Return (X, Y) of the center of cell containing provided text 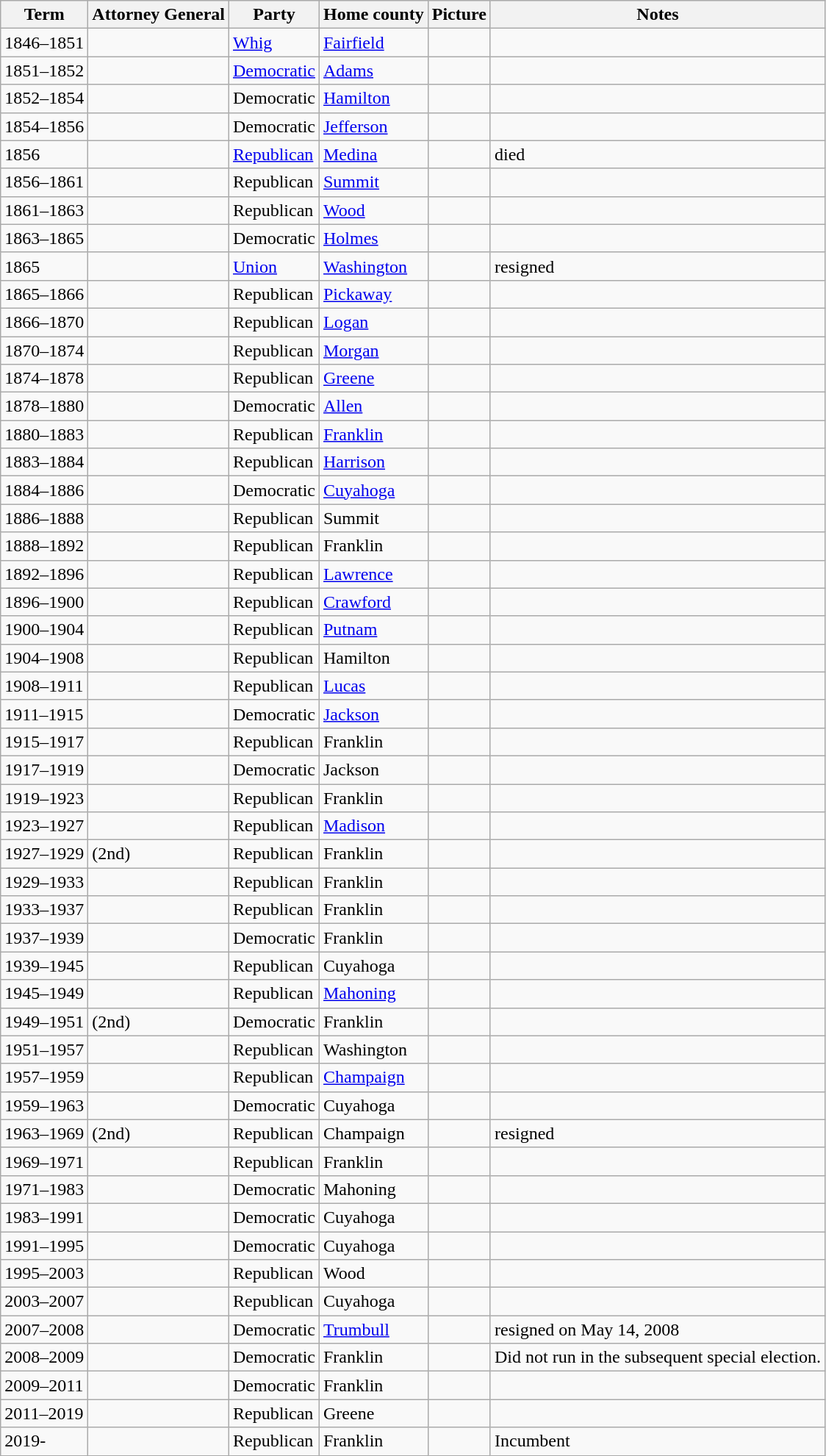
1851–1852 (44, 71)
1995–2003 (44, 1274)
1911–1915 (44, 714)
Picture (459, 15)
Did not run in the subsequent special election. (657, 1358)
1959–1963 (44, 1105)
Adams (373, 71)
1883–1884 (44, 462)
1949–1951 (44, 1022)
2011–2019 (44, 1413)
Madison (373, 826)
Morgan (373, 351)
died (657, 154)
1854–1856 (44, 126)
1937–1939 (44, 938)
Lawrence (373, 574)
1886–1888 (44, 518)
Logan (373, 322)
1929–1933 (44, 882)
1866–1870 (44, 322)
1971–1983 (44, 1189)
1957–1959 (44, 1077)
1923–1927 (44, 826)
1880–1883 (44, 434)
1865 (44, 266)
1904–1908 (44, 658)
2003–2007 (44, 1302)
1939–1945 (44, 966)
1852–1854 (44, 98)
1915–1917 (44, 742)
1856 (44, 154)
1983–1991 (44, 1217)
1888–1892 (44, 546)
1896–1900 (44, 602)
Putnam (373, 630)
1874–1878 (44, 379)
Medina (373, 154)
1863–1865 (44, 238)
Attorney General (159, 15)
1846–1851 (44, 43)
1945–1949 (44, 994)
2019- (44, 1441)
Term (44, 15)
1908–1911 (44, 686)
1856–1861 (44, 182)
1991–1995 (44, 1246)
Jefferson (373, 126)
1900–1904 (44, 630)
Lucas (373, 686)
Harrison (373, 462)
2009–2011 (44, 1385)
1865–1866 (44, 294)
1878–1880 (44, 406)
Party (273, 15)
1919–1923 (44, 797)
1892–1896 (44, 574)
Incumbent (657, 1441)
Notes (657, 15)
1969–1971 (44, 1161)
Holmes (373, 238)
1917–1919 (44, 770)
1951–1957 (44, 1050)
Union (273, 266)
1870–1874 (44, 351)
2008–2009 (44, 1358)
Allen (373, 406)
2007–2008 (44, 1330)
resigned on May 14, 2008 (657, 1330)
1884–1886 (44, 490)
Fairfield (373, 43)
Crawford (373, 602)
Pickaway (373, 294)
Home county (373, 15)
Whig (273, 43)
Trumbull (373, 1330)
1933–1937 (44, 910)
1927–1929 (44, 854)
1963–1969 (44, 1133)
1861–1863 (44, 210)
